Extract the [X, Y] coordinate from the center of the cell holding the provided text.  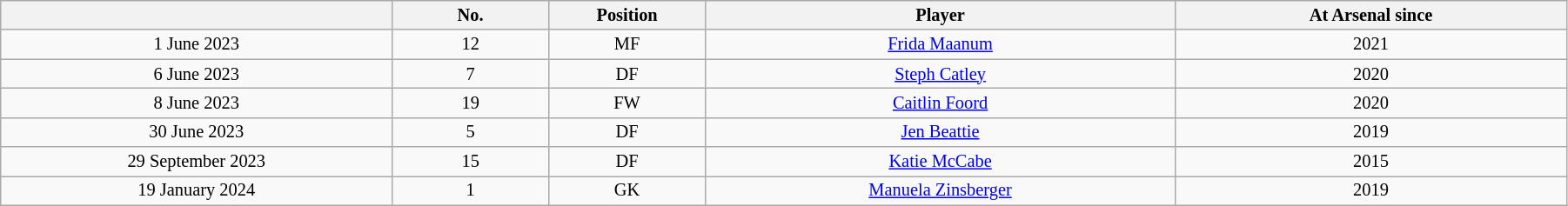
2021 [1371, 44]
2015 [1371, 162]
15 [471, 162]
29 September 2023 [197, 162]
1 [471, 190]
30 June 2023 [197, 132]
7 [471, 74]
1 June 2023 [197, 44]
No. [471, 15]
Manuela Zinsberger [941, 190]
Frida Maanum [941, 44]
FW [627, 103]
Position [627, 15]
Steph Catley [941, 74]
19 [471, 103]
8 June 2023 [197, 103]
Jen Beattie [941, 132]
At Arsenal since [1371, 15]
MF [627, 44]
6 June 2023 [197, 74]
Katie McCabe [941, 162]
Player [941, 15]
5 [471, 132]
GK [627, 190]
19 January 2024 [197, 190]
12 [471, 44]
Caitlin Foord [941, 103]
